Find where the given text appears and provide that cell's center as (X, Y) coordinate. 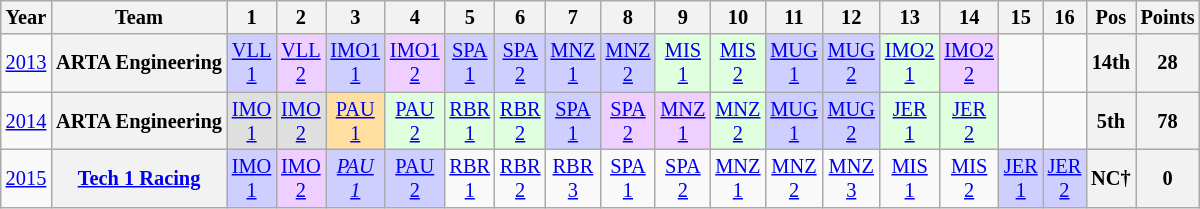
MNZ3 (852, 178)
4 (415, 17)
2 (300, 17)
12 (852, 17)
10 (738, 17)
5 (470, 17)
28 (1168, 63)
IMO12 (415, 63)
14 (969, 17)
Year (26, 17)
Points (1168, 17)
78 (1168, 121)
15 (1021, 17)
8 (628, 17)
11 (794, 17)
VLL2 (300, 63)
16 (1065, 17)
IMO21 (910, 63)
6 (520, 17)
3 (356, 17)
2014 (26, 121)
Pos (1110, 17)
2013 (26, 63)
1 (252, 17)
14th (1110, 63)
IMO22 (969, 63)
0 (1168, 178)
NC† (1110, 178)
7 (572, 17)
RBR3 (572, 178)
9 (682, 17)
5th (1110, 121)
VLL1 (252, 63)
Team (139, 17)
Tech 1 Racing (139, 178)
2015 (26, 178)
IMO11 (356, 63)
13 (910, 17)
